Scan for the cell matching the given text and deliver its [x, y] coordinate at center. 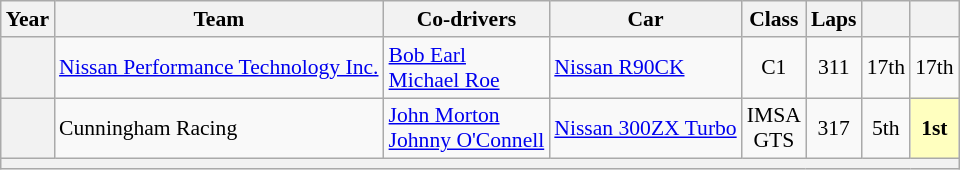
Laps [834, 19]
Cunningham Racing [219, 128]
Nissan R90CK [645, 68]
317 [834, 128]
Nissan Performance Technology Inc. [219, 68]
Co-drivers [467, 19]
Team [219, 19]
John Morton Johnny O'Connell [467, 128]
5th [886, 128]
1st [934, 128]
Car [645, 19]
Nissan 300ZX Turbo [645, 128]
IMSAGTS [774, 128]
Bob Earl Michael Roe [467, 68]
311 [834, 68]
Year [28, 19]
C1 [774, 68]
Class [774, 19]
